From the cell containing the given text, extract its center point as [x, y] coordinate. 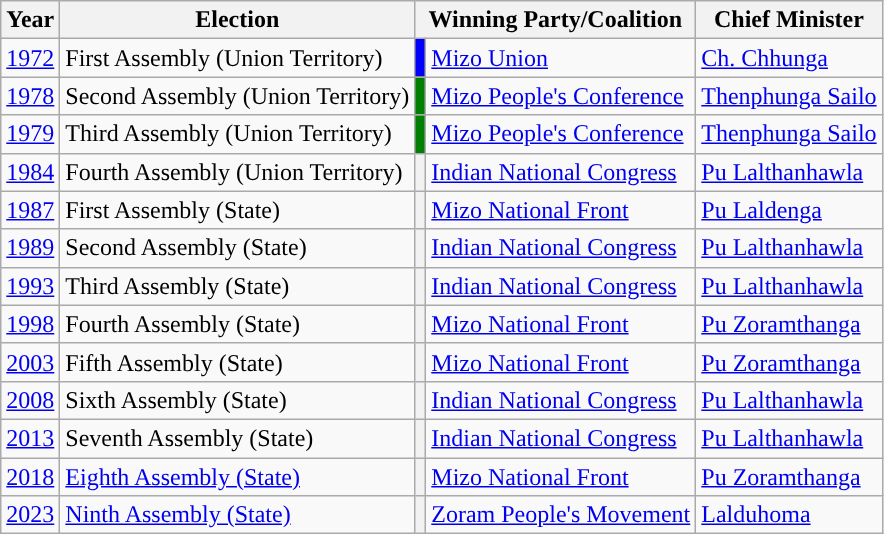
Third Assembly (State) [238, 286]
2013 [30, 438]
1984 [30, 172]
Lalduhoma [789, 515]
Second Assembly (State) [238, 248]
Ch. Chhunga [789, 58]
1987 [30, 210]
1989 [30, 248]
Winning Party/Coalition [556, 20]
1993 [30, 286]
Election [238, 20]
Eighth Assembly (State) [238, 477]
Fourth Assembly (State) [238, 324]
1979 [30, 134]
Pu Laldenga [789, 210]
1978 [30, 96]
First Assembly (Union Territory) [238, 58]
Fourth Assembly (Union Territory) [238, 172]
1998 [30, 324]
Chief Minister [789, 20]
First Assembly (State) [238, 210]
Sixth Assembly (State) [238, 400]
Second Assembly (Union Territory) [238, 96]
Fifth Assembly (State) [238, 362]
2008 [30, 400]
1972 [30, 58]
Mizo Union [561, 58]
Third Assembly (Union Territory) [238, 134]
2018 [30, 477]
2003 [30, 362]
Year [30, 20]
2023 [30, 515]
Seventh Assembly (State) [238, 438]
Zoram People's Movement [561, 515]
Ninth Assembly (State) [238, 515]
